Capture the cell that displays the provided text and extract its [X, Y] central coordinate. 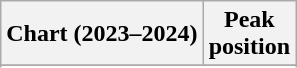
Chart (2023–2024) [102, 34]
Peakposition [249, 34]
